Search for the cell housing the specified text and yield its [X, Y] center coordinate. 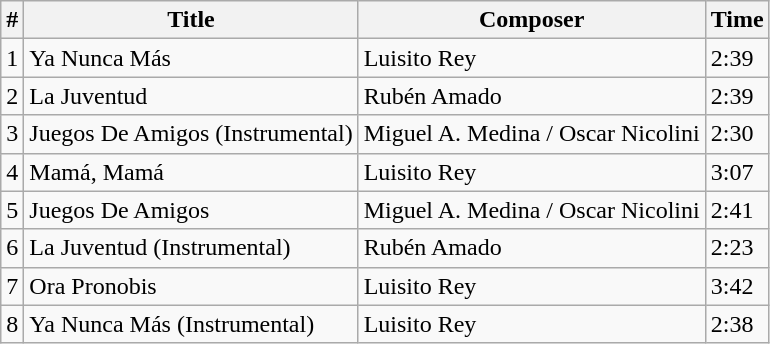
Ya Nunca Más [191, 58]
Composer [532, 20]
Ora Pronobis [191, 286]
2:41 [737, 210]
6 [12, 248]
Ya Nunca Más (Instrumental) [191, 324]
2:23 [737, 248]
3:07 [737, 172]
1 [12, 58]
7 [12, 286]
Juegos De Amigos [191, 210]
La Juventud (Instrumental) [191, 248]
5 [12, 210]
2 [12, 96]
Mamá, Mamá [191, 172]
3 [12, 134]
2:38 [737, 324]
Title [191, 20]
La Juventud [191, 96]
3:42 [737, 286]
2:30 [737, 134]
Time [737, 20]
8 [12, 324]
4 [12, 172]
# [12, 20]
Juegos De Amigos (Instrumental) [191, 134]
